For the text-containing cell, return its midpoint in [x, y] coordinate format. 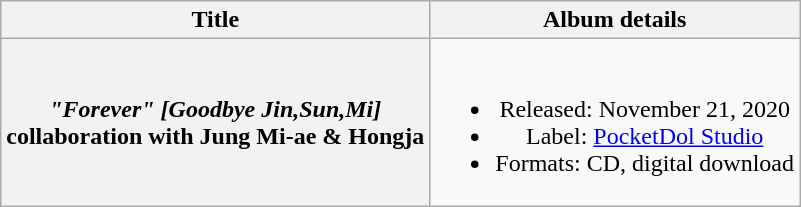
Album details [615, 20]
Title [216, 20]
Released: November 21, 2020Label: PocketDol StudioFormats: CD, digital download [615, 122]
"Forever" [Goodbye Jin,Sun,Mi] collaboration with Jung Mi-ae & Hongja [216, 122]
